Extract the [x, y] coordinate from the center of the cell holding the provided text.  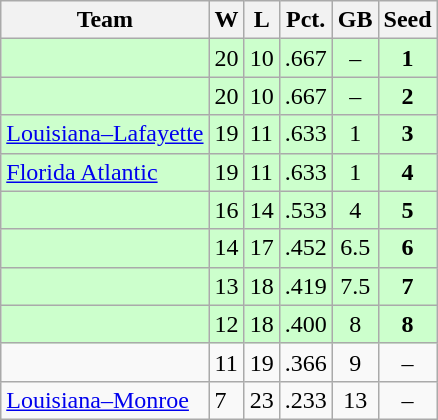
16 [226, 210]
.419 [306, 286]
3 [408, 134]
Seed [408, 20]
GB [355, 20]
.366 [306, 362]
L [262, 20]
12 [226, 324]
Pct. [306, 20]
5 [408, 210]
Louisiana–Lafayette [105, 134]
.452 [306, 248]
.400 [306, 324]
.533 [306, 210]
Louisiana–Monroe [105, 400]
Florida Atlantic [105, 172]
6.5 [355, 248]
6 [408, 248]
2 [408, 96]
7.5 [355, 286]
17 [262, 248]
9 [355, 362]
W [226, 20]
.233 [306, 400]
Team [105, 20]
23 [262, 400]
